Identify which cell holds the provided text, then report its (x, y) central coordinate. 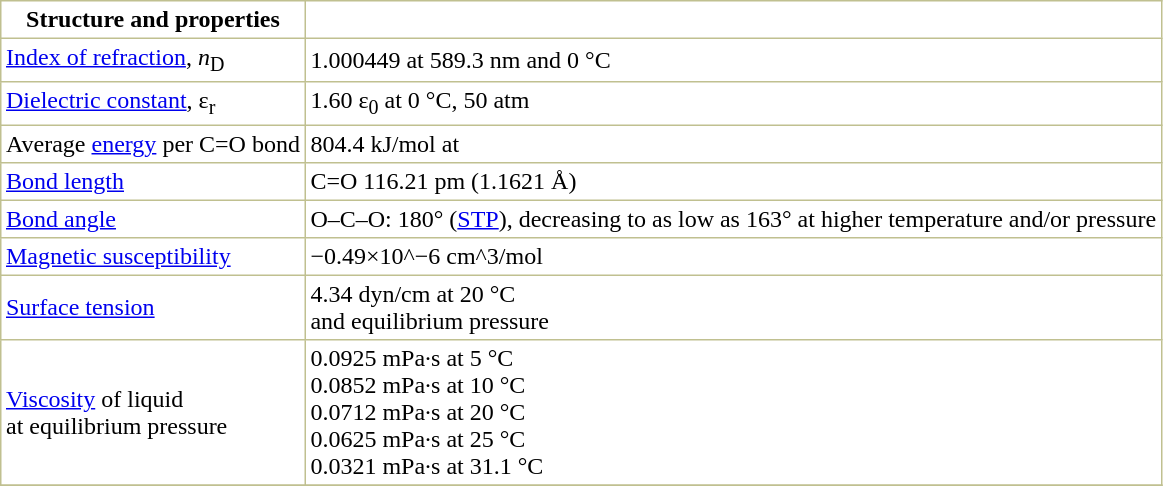
1.60 ε0 at 0 °C, 50 atm (733, 104)
Surface tension (153, 308)
Magnetic susceptibility (153, 257)
Structure and properties (153, 20)
Viscosity of liquidat equilibrium pressure (153, 413)
1.000449 at 589.3 nm and 0 °C (733, 60)
Bond length (153, 182)
Index of refraction, nD (153, 60)
4.34 dyn/cm at 20 °Cand equilibrium pressure (733, 308)
Dielectric constant, εr (153, 104)
C=O 116.21 pm (1.1621 Å) (733, 182)
804.4 kJ/mol at (733, 145)
Average energy per C=O bond (153, 145)
Bond angle (153, 220)
0.0925 mPa·s at 5 °C0.0852 mPa·s at 10 °C0.0712 mPa·s at 20 °C0.0625 mPa·s at 25 °C0.0321 mPa·s at 31.1 °C (733, 413)
O–C–O: 180° (STP), decreasing to as low as 163° at higher temperature and/or pressure (733, 220)
−0.49×10^−6 cm^3/mol (733, 257)
